Return the (X, Y) coordinate for the center point of the cell that contains the specified text.  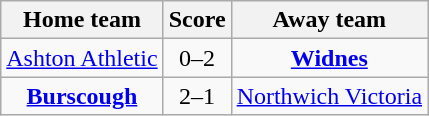
0–2 (197, 58)
Ashton Athletic (82, 58)
Northwich Victoria (329, 96)
Widnes (329, 58)
Away team (329, 20)
Score (197, 20)
Burscough (82, 96)
2–1 (197, 96)
Home team (82, 20)
